For the text-containing cell, return its midpoint in [X, Y] coordinate format. 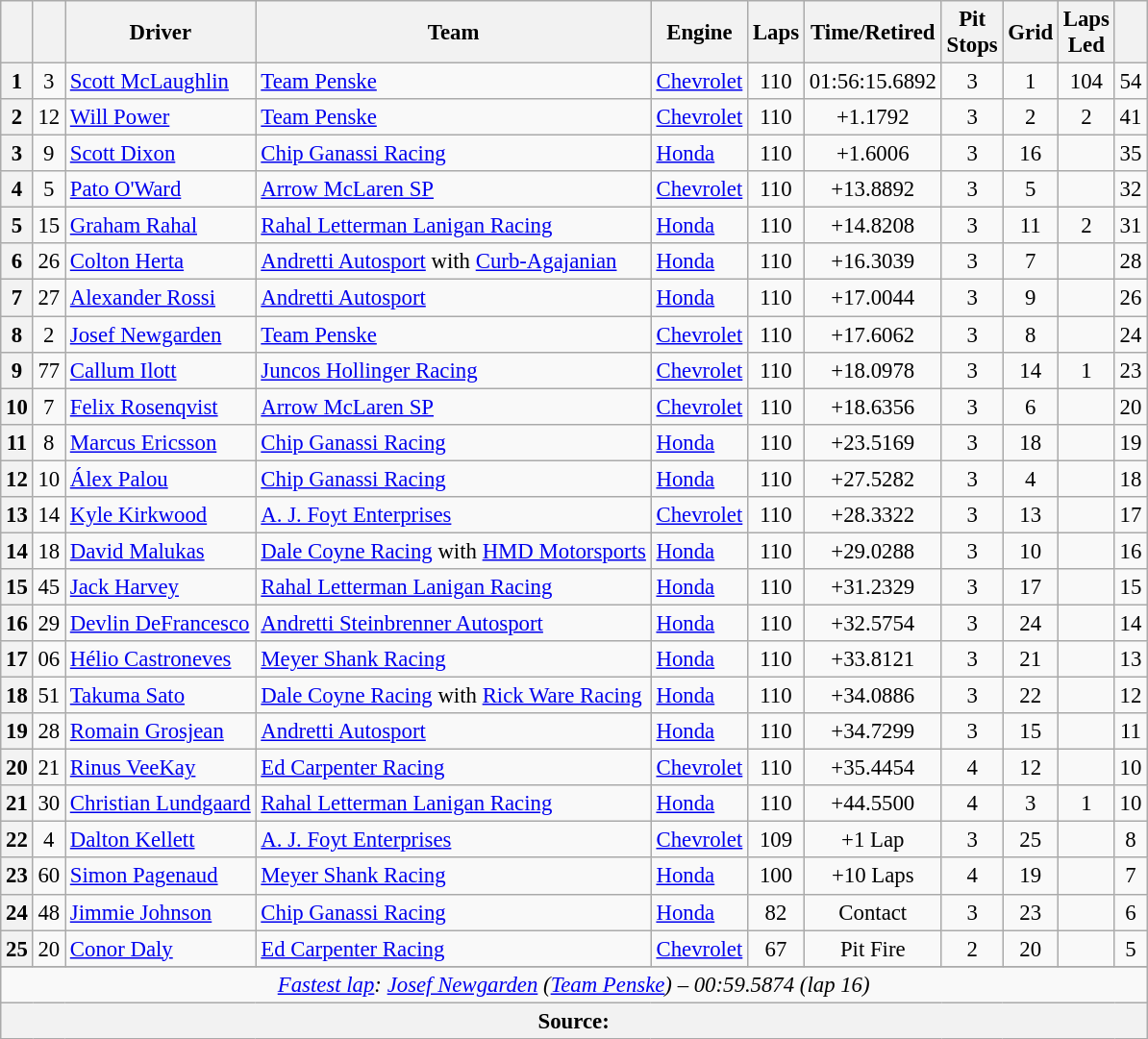
67 [777, 949]
27 [48, 298]
31 [1131, 226]
+44.5500 [873, 804]
+1.6006 [873, 154]
Simon Pagenaud [162, 877]
Source: [574, 1021]
Callum Ilott [162, 370]
Kyle Kirkwood [162, 515]
Scott Dixon [162, 154]
35 [1131, 154]
Engine [699, 33]
Graham Rahal [162, 226]
+28.3322 [873, 515]
+35.4454 [873, 768]
+13.8892 [873, 189]
+34.0886 [873, 696]
Takuma Sato [162, 696]
+31.2329 [873, 587]
82 [777, 912]
Juncos Hollinger Racing [454, 370]
Scott McLaughlin [162, 82]
77 [48, 370]
Romain Grosjean [162, 731]
Time/Retired [873, 33]
100 [777, 877]
Josef Newgarden [162, 334]
+1 Lap [873, 840]
30 [48, 804]
+17.0044 [873, 298]
Fastest lap: Josef Newgarden (Team Penske) – 00:59.5874 (lap 16) [574, 984]
+18.0978 [873, 370]
Laps [777, 33]
54 [1131, 82]
48 [48, 912]
Will Power [162, 117]
+34.7299 [873, 731]
Hélio Castroneves [162, 659]
109 [777, 840]
+29.0288 [873, 551]
32 [1131, 189]
+14.8208 [873, 226]
+23.5169 [873, 442]
Colton Herta [162, 262]
Álex Palou [162, 479]
LapsLed [1086, 33]
+18.6356 [873, 407]
Dale Coyne Racing with Rick Ware Racing [454, 696]
41 [1131, 117]
+1.1792 [873, 117]
Jimmie Johnson [162, 912]
45 [48, 587]
Marcus Ericsson [162, 442]
Devlin DeFrancesco [162, 623]
Jack Harvey [162, 587]
Andretti Steinbrenner Autosport [454, 623]
Dalton Kellett [162, 840]
+33.8121 [873, 659]
60 [48, 877]
Team [454, 33]
David Malukas [162, 551]
Alexander Rossi [162, 298]
06 [48, 659]
Contact [873, 912]
01:56:15.6892 [873, 82]
Driver [162, 33]
Dale Coyne Racing with HMD Motorsports [454, 551]
51 [48, 696]
Conor Daly [162, 949]
+27.5282 [873, 479]
+10 Laps [873, 877]
104 [1086, 82]
Pit Fire [873, 949]
29 [48, 623]
+17.6062 [873, 334]
Andretti Autosport with Curb-Agajanian [454, 262]
+16.3039 [873, 262]
Rinus VeeKay [162, 768]
+32.5754 [873, 623]
Felix Rosenqvist [162, 407]
Grid [1031, 33]
Pato O'Ward [162, 189]
Christian Lundgaard [162, 804]
PitStops [972, 33]
